Pinpoint the cell where the given text exists, returning its [X, Y] midpoint coordinate. 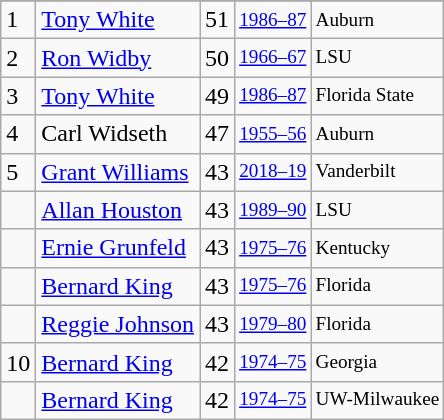
5 [18, 172]
2018–19 [273, 172]
49 [218, 96]
UW-Milwaukee [378, 400]
1955–56 [273, 134]
Grant Williams [118, 172]
47 [218, 134]
Florida State [378, 96]
Ernie Grunfeld [118, 248]
4 [18, 134]
1989–90 [273, 210]
10 [18, 362]
50 [218, 58]
Georgia [378, 362]
2 [18, 58]
Allan Houston [118, 210]
3 [18, 96]
Carl Widseth [118, 134]
Reggie Johnson [118, 324]
1 [18, 20]
Ron Widby [118, 58]
Kentucky [378, 248]
Vanderbilt [378, 172]
1979–80 [273, 324]
51 [218, 20]
1966–67 [273, 58]
